Provide the (X, Y) coordinate of the cell's center where the given text is located.  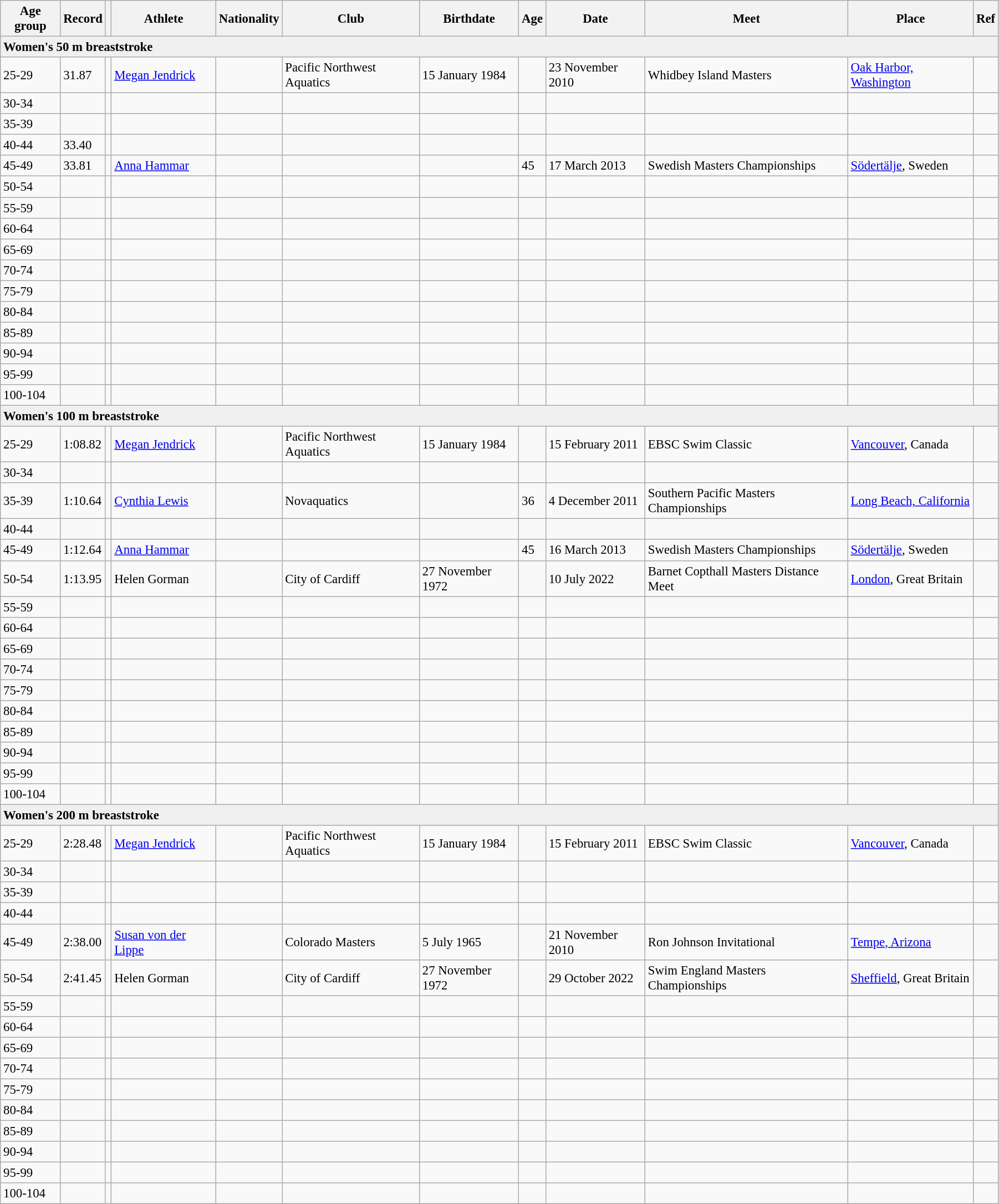
17 March 2013 (595, 166)
Age (532, 19)
33.40 (83, 145)
31.87 (83, 75)
Women's 100 m breaststroke (499, 416)
Date (595, 19)
Sheffield, Great Britain (910, 978)
Meet (747, 19)
London, Great Britain (910, 579)
Ref (986, 19)
Record (83, 19)
Susan von der Lippe (164, 942)
10 July 2022 (595, 579)
Long Beach, California (910, 501)
36 (532, 501)
Age group (30, 19)
Oak Harbor, Washington (910, 75)
2:41.45 (83, 978)
5 July 1965 (469, 942)
23 November 2010 (595, 75)
1:10.64 (83, 501)
Nationality (249, 19)
4 December 2011 (595, 501)
Cynthia Lewis (164, 501)
Barnet Copthall Masters Distance Meet (747, 579)
29 October 2022 (595, 978)
Birthdate (469, 19)
21 November 2010 (595, 942)
Club (351, 19)
Women's 200 m breaststroke (499, 815)
33.81 (83, 166)
Women's 50 m breaststroke (499, 47)
16 March 2013 (595, 550)
Southern Pacific Masters Championships (747, 501)
Novaquatics (351, 501)
2:28.48 (83, 844)
1:13.95 (83, 579)
1:08.82 (83, 445)
Tempe, Arizona (910, 942)
Place (910, 19)
Colorado Masters (351, 942)
Whidbey Island Masters (747, 75)
Ron Johnson Invitational (747, 942)
2:38.00 (83, 942)
1:12.64 (83, 550)
Swim England Masters Championships (747, 978)
Athlete (164, 19)
